Identify which cell holds the provided text, then report its [X, Y] central coordinate. 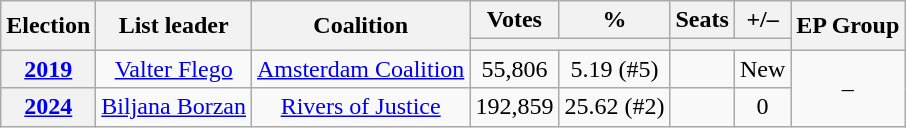
Amsterdam Coalition [361, 69]
Votes [514, 20]
– [848, 88]
55,806 [514, 69]
25.62 (#2) [614, 107]
List leader [174, 26]
Rivers of Justice [361, 107]
New [762, 69]
2024 [48, 107]
EP Group [848, 26]
% [614, 20]
Biljana Borzan [174, 107]
5.19 (#5) [614, 69]
Coalition [361, 26]
Valter Flego [174, 69]
2019 [48, 69]
Seats [702, 20]
Election [48, 26]
0 [762, 107]
192,859 [514, 107]
+/– [762, 20]
